Identify which cell holds the provided text, then report its [X, Y] central coordinate. 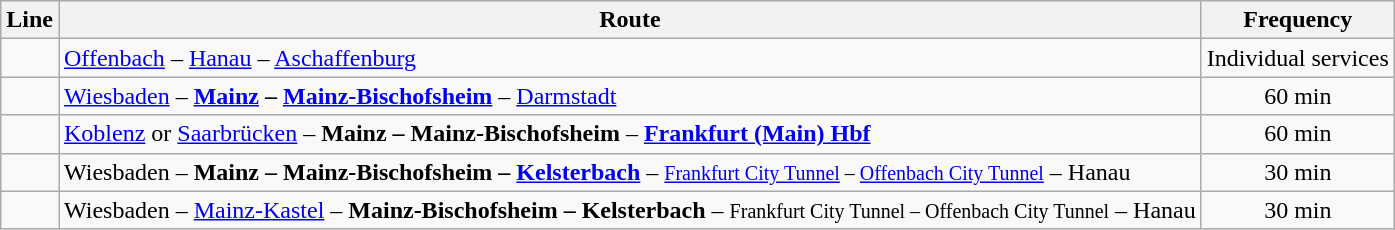
Line [30, 20]
Wiesbaden – Mainz – Mainz-Bischofsheim – Kelsterbach – Frankfurt City Tunnel – Offenbach City Tunnel – Hanau [630, 172]
Koblenz or Saarbrücken – Mainz – Mainz-Bischofsheim – Frankfurt (Main) Hbf [630, 134]
Wiesbaden – Mainz-Kastel – Mainz-Bischofsheim – Kelsterbach – Frankfurt City Tunnel – Offenbach City Tunnel – Hanau [630, 210]
Frequency [1298, 20]
Route [630, 20]
Offenbach – Hanau – Aschaffenburg [630, 58]
Individual services [1298, 58]
Wiesbaden – Mainz – Mainz-Bischofsheim – Darmstadt [630, 96]
